Determine the [X, Y] coordinate at the center of the cell enclosing the given text.  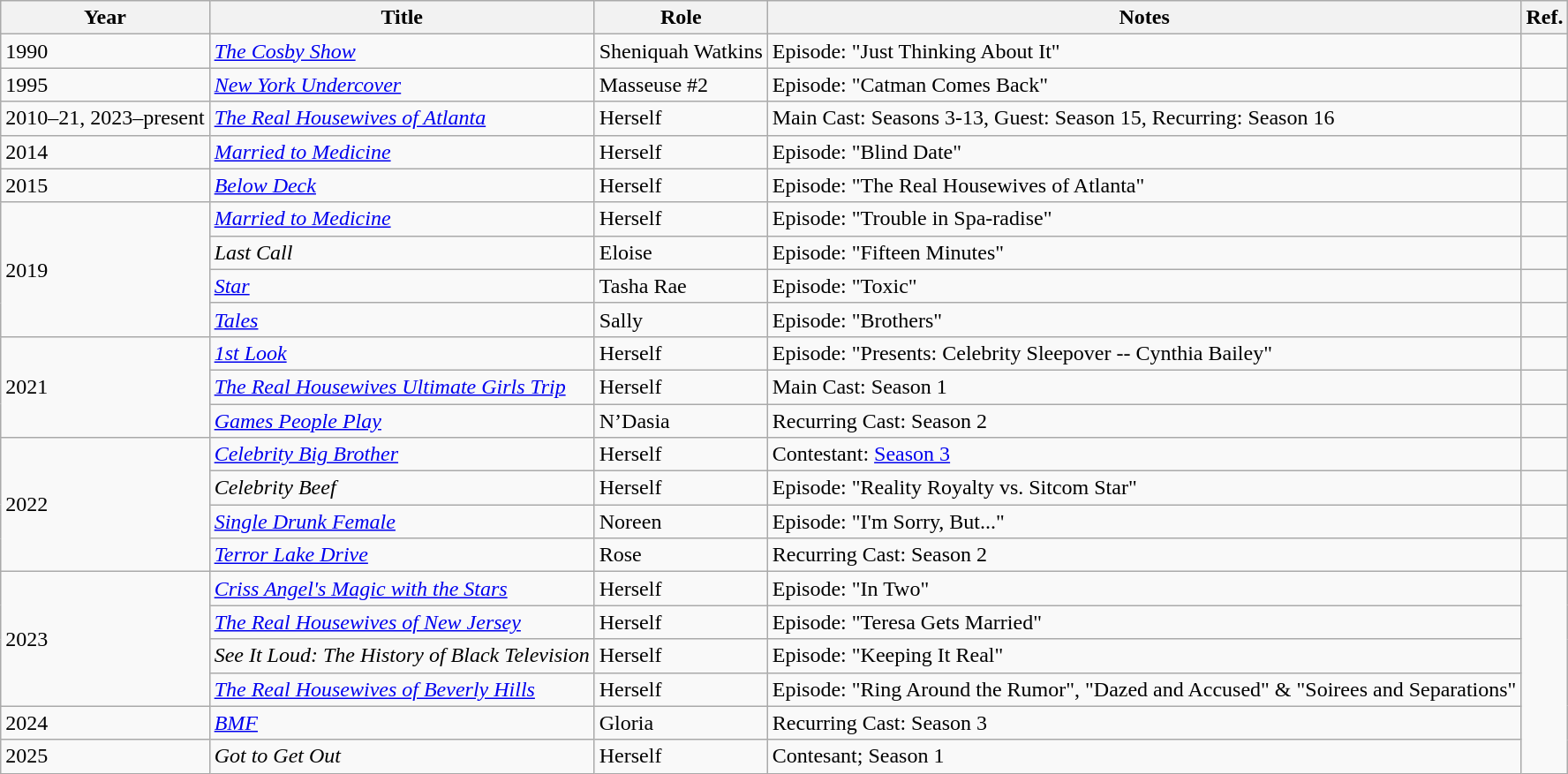
2015 [105, 185]
BMF [402, 723]
Tasha Rae [681, 286]
Noreen [681, 522]
Episode: "Ring Around the Rumor", "Dazed and Accused" & "Soirees and Separations" [1144, 689]
2010–21, 2023–present [105, 118]
The Real Housewives of Beverly Hills [402, 689]
Sally [681, 319]
Notes [1144, 18]
Gloria [681, 723]
Main Cast: Seasons 3-13, Guest: Season 15, Recurring: Season 16 [1144, 118]
Episode: "Reality Royalty vs. Sitcom Star" [1144, 488]
2021 [105, 387]
2023 [105, 639]
1990 [105, 51]
Contestant: Season 3 [1144, 455]
Star [402, 286]
Rose [681, 555]
Tales [402, 319]
Celebrity Beef [402, 488]
Episode: "Teresa Gets Married" [1144, 622]
Role [681, 18]
Episode: "In Two" [1144, 589]
Episode: "Catman Comes Back" [1144, 85]
Episode: "Just Thinking About It" [1144, 51]
Criss Angel's Magic with the Stars [402, 589]
Got to Get Out [402, 756]
2024 [105, 723]
The Cosby Show [402, 51]
2019 [105, 269]
Year [105, 18]
Main Cast: Season 1 [1144, 387]
Last Call [402, 252]
The Real Housewives of Atlanta [402, 118]
Episode: "Toxic" [1144, 286]
Episode: "Presents: Celebrity Sleepover -- Cynthia Bailey" [1144, 353]
Ref. [1545, 18]
Eloise [681, 252]
Episode: "The Real Housewives of Atlanta" [1144, 185]
The Real Housewives Ultimate Girls Trip [402, 387]
Recurring Cast: Season 3 [1144, 723]
Single Drunk Female [402, 522]
The Real Housewives of New Jersey [402, 622]
N’Dasia [681, 421]
Episode: "Brothers" [1144, 319]
Title [402, 18]
Episode: "Blind Date" [1144, 152]
2014 [105, 152]
2025 [105, 756]
Celebrity Big Brother [402, 455]
Episode: "Fifteen Minutes" [1144, 252]
Terror Lake Drive [402, 555]
Episode: "I'm Sorry, But..." [1144, 522]
1st Look [402, 353]
Episode: "Keeping It Real" [1144, 656]
Games People Play [402, 421]
1995 [105, 85]
Episode: "Trouble in Spa-radise" [1144, 219]
Sheniquah Watkins [681, 51]
Below Deck [402, 185]
See It Loud: The History of Black Television [402, 656]
2022 [105, 505]
Masseuse #2 [681, 85]
Contesant; Season 1 [1144, 756]
New York Undercover [402, 85]
